Return the [x, y] coordinate for the center point of the cell that contains the specified text.  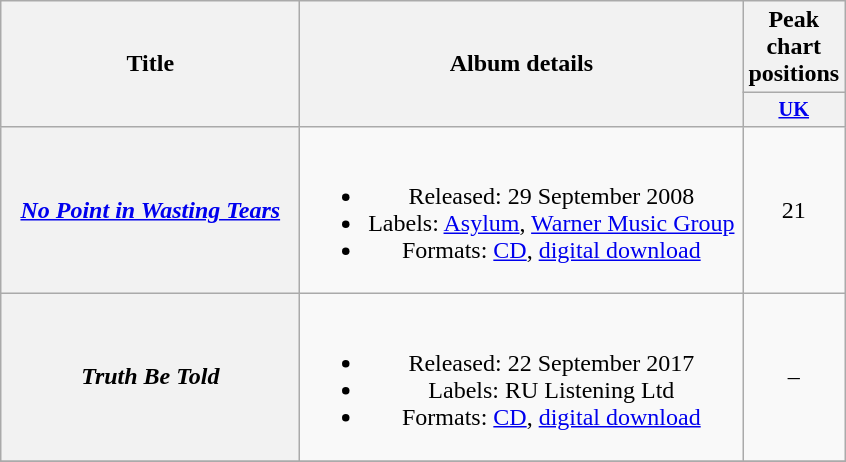
UK [794, 110]
– [794, 378]
Peak chart positions [794, 47]
Released: 22 September 2017Labels: RU Listening LtdFormats: CD, digital download [522, 378]
No Point in Wasting Tears [150, 210]
Released: 29 September 2008Labels: Asylum, Warner Music GroupFormats: CD, digital download [522, 210]
21 [794, 210]
Truth Be Told [150, 378]
Album details [522, 64]
Title [150, 64]
